Scan for the cell matching the given text and deliver its (x, y) coordinate at center. 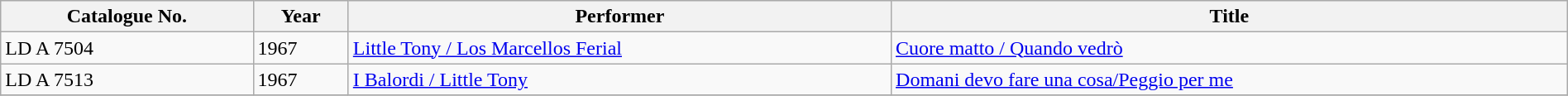
Title (1230, 17)
LD A 7504 (127, 48)
LD A 7513 (127, 79)
I Balordi / Little Tony (619, 79)
Catalogue No. (127, 17)
Domani devo fare una cosa/Peggio per me (1230, 79)
Little Tony / Los Marcellos Ferial (619, 48)
Cuore matto / Quando vedrò (1230, 48)
Performer (619, 17)
Year (301, 17)
